For the text-containing cell, return its midpoint in [X, Y] coordinate format. 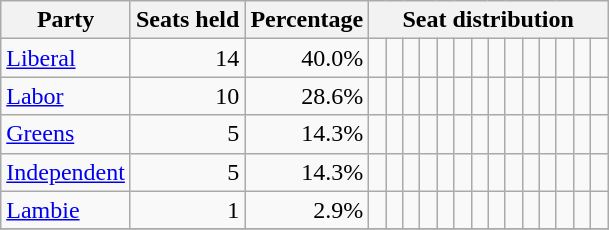
Seat distribution [488, 20]
40.0% [307, 58]
Labor [66, 96]
Greens [66, 134]
10 [187, 96]
Seats held [187, 20]
Party [66, 20]
Liberal [66, 58]
1 [187, 210]
Lambie [66, 210]
14 [187, 58]
2.9% [307, 210]
28.6% [307, 96]
Independent [66, 172]
Percentage [307, 20]
